Pinpoint the cell where the given text exists, returning its [x, y] midpoint coordinate. 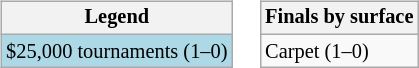
Legend [116, 18]
Finals by surface [339, 18]
Carpet (1–0) [339, 51]
$25,000 tournaments (1–0) [116, 51]
